Capture the cell that displays the provided text and extract its [x, y] central coordinate. 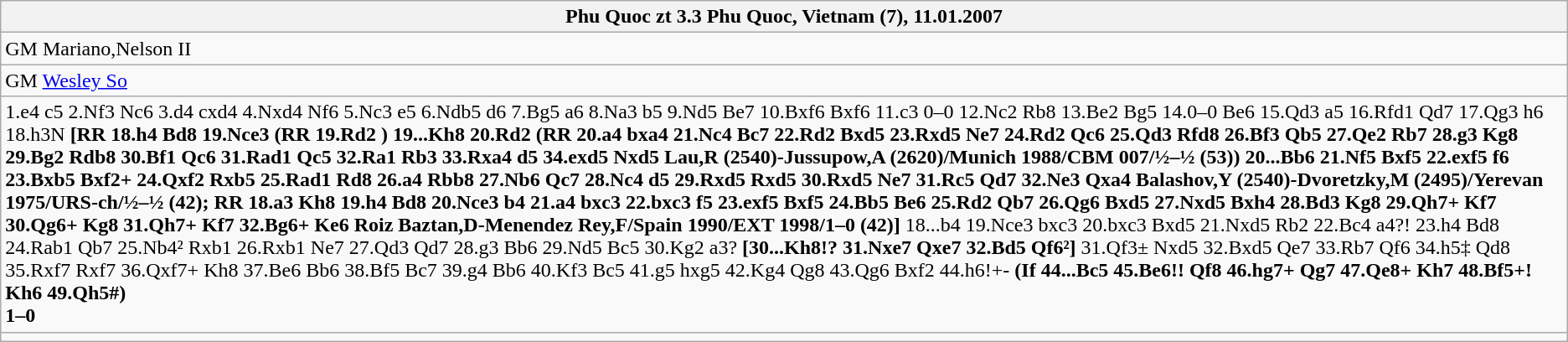
GM Mariano,Nelson II [784, 49]
Phu Quoc zt 3.3 Phu Quoc, Vietnam (7), 11.01.2007 [784, 17]
GM Wesley So [784, 80]
